Find where the given text appears and provide that cell's center as [X, Y] coordinate. 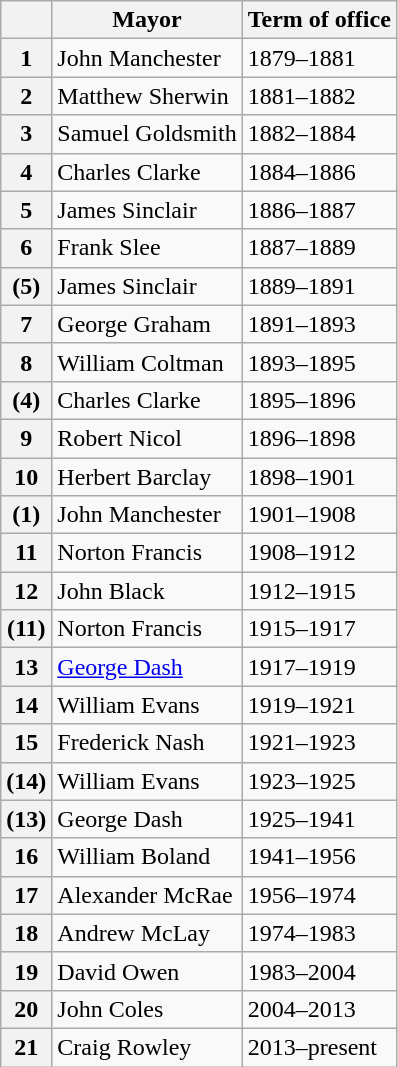
1941–1956 [319, 857]
1881–1882 [319, 96]
6 [26, 248]
Term of office [319, 20]
John Coles [147, 1009]
1974–1983 [319, 933]
1884–1886 [319, 172]
1895–1896 [319, 400]
(13) [26, 819]
Samuel Goldsmith [147, 134]
20 [26, 1009]
1882–1884 [319, 134]
1887–1889 [319, 248]
1919–1921 [319, 705]
(14) [26, 781]
1901–1908 [319, 515]
Matthew Sherwin [147, 96]
Mayor [147, 20]
John Black [147, 591]
Herbert Barclay [147, 477]
(1) [26, 515]
George Graham [147, 324]
16 [26, 857]
1891–1893 [319, 324]
1879–1881 [319, 58]
2 [26, 96]
1917–1919 [319, 667]
1889–1891 [319, 286]
7 [26, 324]
2013–present [319, 1047]
(11) [26, 629]
17 [26, 895]
5 [26, 210]
21 [26, 1047]
8 [26, 362]
1983–2004 [319, 971]
1925–1941 [319, 819]
1923–1925 [319, 781]
(5) [26, 286]
Alexander McRae [147, 895]
18 [26, 933]
1915–1917 [319, 629]
1956–1974 [319, 895]
Craig Rowley [147, 1047]
10 [26, 477]
1893–1895 [319, 362]
Frederick Nash [147, 743]
Robert Nicol [147, 438]
Andrew McLay [147, 933]
19 [26, 971]
2004–2013 [319, 1009]
(4) [26, 400]
11 [26, 553]
1 [26, 58]
15 [26, 743]
9 [26, 438]
1896–1898 [319, 438]
1886–1887 [319, 210]
14 [26, 705]
12 [26, 591]
13 [26, 667]
3 [26, 134]
Frank Slee [147, 248]
David Owen [147, 971]
William Coltman [147, 362]
William Boland [147, 857]
1908–1912 [319, 553]
1921–1923 [319, 743]
1898–1901 [319, 477]
1912–1915 [319, 591]
4 [26, 172]
